Find where the given text appears and provide that cell's center as [x, y] coordinate. 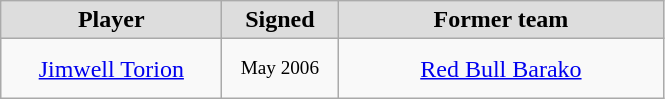
Player [112, 20]
Signed [280, 20]
Red Bull Barako [501, 69]
Former team [501, 20]
May 2006 [280, 69]
Jimwell Torion [112, 69]
